Extract the (X, Y) coordinate from the center of the cell holding the provided text.  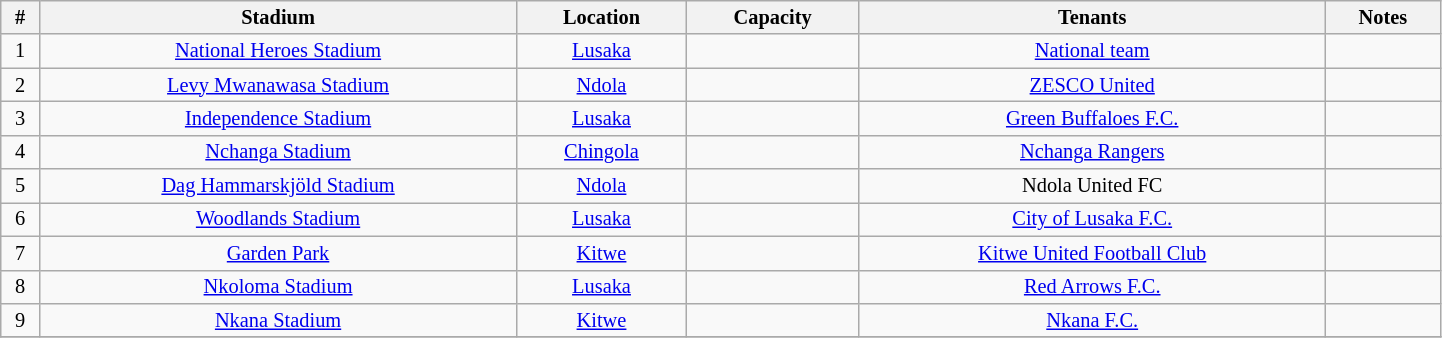
8 (20, 287)
6 (20, 219)
Chingola (601, 152)
Nchanga Stadium (278, 152)
Nkana F.C. (1092, 320)
3 (20, 118)
# (20, 17)
City of Lusaka F.C. (1092, 219)
7 (20, 253)
1 (20, 51)
5 (20, 186)
Nkoloma Stadium (278, 287)
Garden Park (278, 253)
Kitwe United Football Club (1092, 253)
ZESCO United (1092, 85)
Green Buffaloes F.C. (1092, 118)
9 (20, 320)
Independence Stadium (278, 118)
Levy Mwanawasa Stadium (278, 85)
Capacity (773, 17)
Ndola United FC (1092, 186)
National Heroes Stadium (278, 51)
Nchanga Rangers (1092, 152)
Tenants (1092, 17)
National team (1092, 51)
4 (20, 152)
Red Arrows F.C. (1092, 287)
Notes (1384, 17)
Woodlands Stadium (278, 219)
Location (601, 17)
Nkana Stadium (278, 320)
Stadium (278, 17)
Dag Hammarskjöld Stadium (278, 186)
2 (20, 85)
